Extract the [x, y] coordinate from the center of the cell holding the provided text.  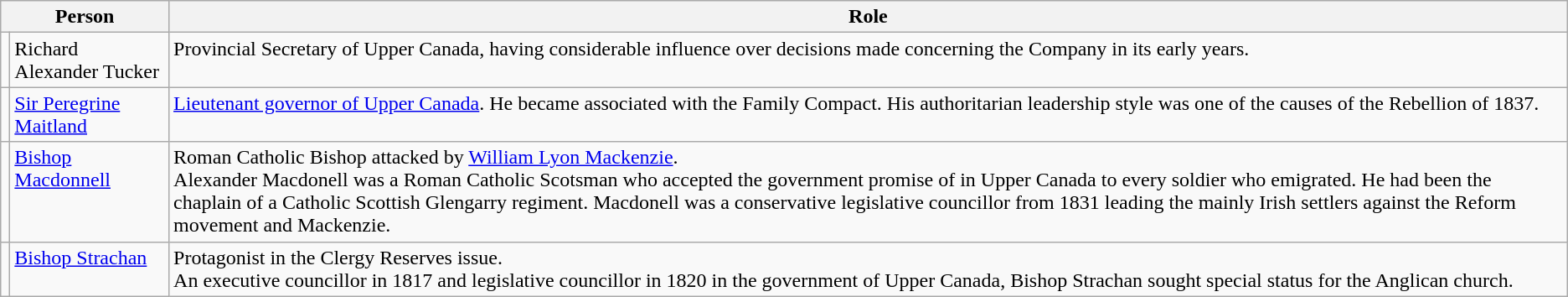
Bishop Strachan [90, 268]
Provincial Secretary of Upper Canada, having considerable influence over decisions made concerning the Company in its early years. [869, 60]
Role [869, 17]
Richard Alexander Tucker [90, 60]
Bishop Macdonnell [90, 191]
Person [85, 17]
Sir Peregrine Maitland [90, 114]
